Pinpoint the cell where the given text exists, returning its (X, Y) midpoint coordinate. 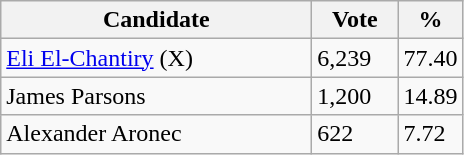
7.72 (430, 134)
% (430, 20)
622 (355, 134)
Vote (355, 20)
1,200 (355, 96)
Eli El-Chantiry (X) (156, 58)
Alexander Aronec (156, 134)
James Parsons (156, 96)
6,239 (355, 58)
Candidate (156, 20)
77.40 (430, 58)
14.89 (430, 96)
